Detect which cell encompasses the target text, then output its [x, y] center coordinate. 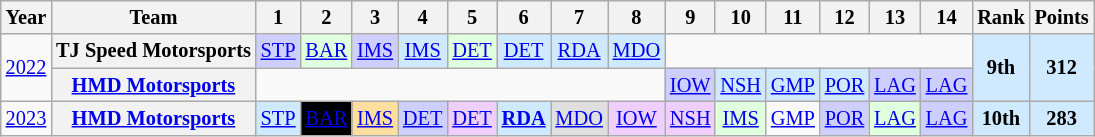
9th [1000, 68]
Year [26, 17]
Points [1062, 17]
Team [154, 17]
312 [1062, 68]
5 [472, 17]
11 [793, 17]
9 [690, 17]
TJ Speed Motorsports [154, 51]
1 [278, 17]
2 [327, 17]
10 [740, 17]
4 [422, 17]
13 [895, 17]
6 [524, 17]
8 [636, 17]
12 [844, 17]
14 [947, 17]
2023 [26, 118]
2022 [26, 68]
7 [578, 17]
3 [375, 17]
Rank [1000, 17]
10th [1000, 118]
283 [1062, 118]
